Capture the cell that displays the provided text and extract its [x, y] central coordinate. 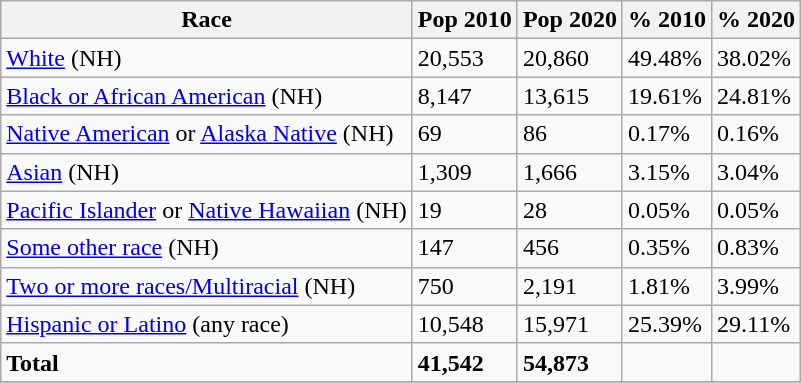
1,666 [570, 172]
Pop 2010 [464, 20]
Pop 2020 [570, 20]
8,147 [464, 96]
147 [464, 248]
86 [570, 134]
% 2010 [666, 20]
750 [464, 286]
0.83% [756, 248]
20,860 [570, 58]
49.48% [666, 58]
41,542 [464, 362]
White (NH) [207, 58]
Some other race (NH) [207, 248]
0.17% [666, 134]
38.02% [756, 58]
Pacific Islander or Native Hawaiian (NH) [207, 210]
0.16% [756, 134]
24.81% [756, 96]
0.35% [666, 248]
456 [570, 248]
% 2020 [756, 20]
54,873 [570, 362]
13,615 [570, 96]
Total [207, 362]
2,191 [570, 286]
19.61% [666, 96]
Asian (NH) [207, 172]
28 [570, 210]
29.11% [756, 324]
Hispanic or Latino (any race) [207, 324]
69 [464, 134]
19 [464, 210]
25.39% [666, 324]
Two or more races/Multiracial (NH) [207, 286]
1,309 [464, 172]
Black or African American (NH) [207, 96]
Race [207, 20]
3.15% [666, 172]
3.04% [756, 172]
15,971 [570, 324]
3.99% [756, 286]
Native American or Alaska Native (NH) [207, 134]
1.81% [666, 286]
10,548 [464, 324]
20,553 [464, 58]
